Identify which cell holds the provided text, then report its [X, Y] central coordinate. 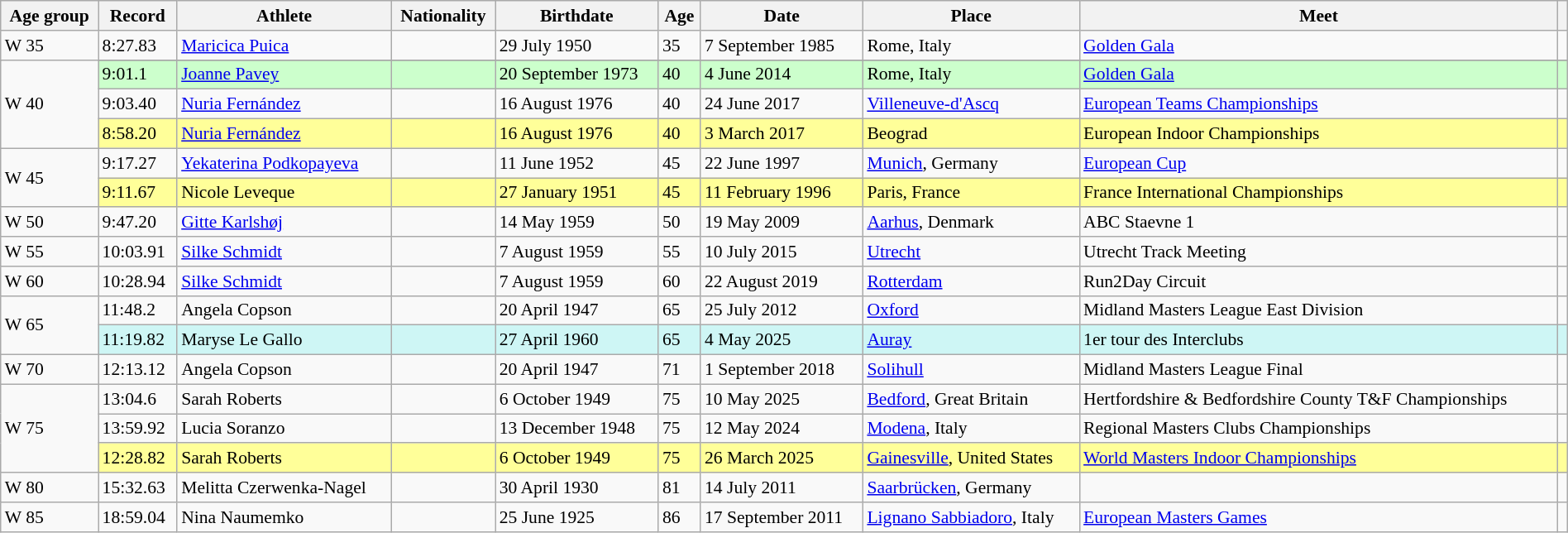
11:19.82 [138, 340]
European Masters Games [1318, 517]
25 June 1925 [577, 517]
9:01.1 [138, 74]
Joanne Pavey [284, 74]
60 [680, 281]
1 September 2018 [782, 370]
Hertfordshire & Bedfordshire County T&F Championships [1318, 399]
European Teams Championships [1318, 104]
29 July 1950 [577, 46]
Age [680, 16]
Auray [971, 340]
9:17.27 [138, 163]
11 June 1952 [577, 163]
Record [138, 16]
Run2Day Circuit [1318, 281]
19 May 2009 [782, 223]
ABC Staevne 1 [1318, 223]
European Indoor Championships [1318, 134]
Age group [50, 16]
1er tour des Interclubs [1318, 340]
14 May 1959 [577, 223]
Lignano Sabbiadoro, Italy [971, 517]
Gitte Karlshøj [284, 223]
Midland Masters League East Division [1318, 310]
4 June 2014 [782, 74]
W 80 [50, 487]
14 July 2011 [782, 487]
25 July 2012 [782, 310]
Saarbrücken, Germany [971, 487]
8:27.83 [138, 46]
World Masters Indoor Championships [1318, 459]
30 April 1930 [577, 487]
9:11.67 [138, 193]
27 April 1960 [577, 340]
27 January 1951 [577, 193]
Midland Masters League Final [1318, 370]
Utrecht Track Meeting [1318, 252]
55 [680, 252]
20 September 1973 [577, 74]
10 May 2025 [782, 399]
Meet [1318, 16]
13:04.6 [138, 399]
35 [680, 46]
W 40 [50, 104]
Beograd [971, 134]
Oxford [971, 310]
European Cup [1318, 163]
26 March 2025 [782, 459]
Lucia Soranzo [284, 429]
10 July 2015 [782, 252]
18:59.04 [138, 517]
11:48.2 [138, 310]
9:47.20 [138, 223]
12:28.82 [138, 459]
81 [680, 487]
Nina Naumemko [284, 517]
Melitta Czerwenka-Nagel [284, 487]
10:28.94 [138, 281]
W 70 [50, 370]
W 75 [50, 429]
W 45 [50, 177]
10:03.91 [138, 252]
Bedford, Great Britain [971, 399]
Place [971, 16]
Solihull [971, 370]
12:13.12 [138, 370]
Regional Masters Clubs Championships [1318, 429]
86 [680, 517]
Modena, Italy [971, 429]
Nationality [443, 16]
Nicole Leveque [284, 193]
W 35 [50, 46]
8:58.20 [138, 134]
71 [680, 370]
9:03.40 [138, 104]
Gainesville, United States [971, 459]
W 60 [50, 281]
France International Championships [1318, 193]
Athlete [284, 16]
Paris, France [971, 193]
Date [782, 16]
3 March 2017 [782, 134]
Villeneuve-d'Ascq [971, 104]
Maricica Puica [284, 46]
Maryse Le Gallo [284, 340]
4 May 2025 [782, 340]
15:32.63 [138, 487]
Yekaterina Podkopayeva [284, 163]
Utrecht [971, 252]
Rotterdam [971, 281]
7 September 1985 [782, 46]
W 65 [50, 324]
W 55 [50, 252]
22 August 2019 [782, 281]
11 February 1996 [782, 193]
22 June 1997 [782, 163]
24 June 2017 [782, 104]
17 September 2011 [782, 517]
Munich, Germany [971, 163]
W 85 [50, 517]
Birthdate [577, 16]
13:59.92 [138, 429]
50 [680, 223]
W 50 [50, 223]
Aarhus, Denmark [971, 223]
13 December 1948 [577, 429]
12 May 2024 [782, 429]
